Search for the cell housing the specified text and yield its [x, y] center coordinate. 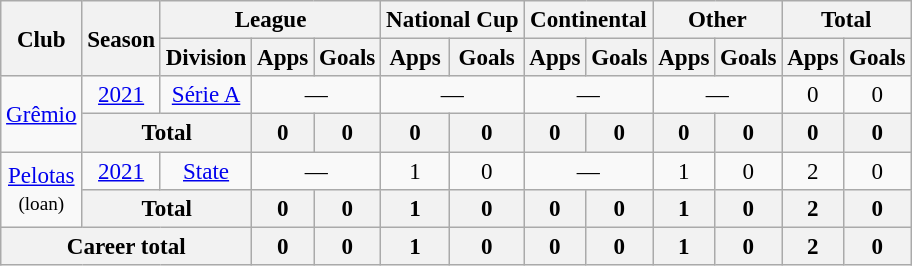
Career total [126, 246]
Division [206, 58]
Club [42, 38]
National Cup [452, 20]
Série A [206, 95]
Grêmio [42, 114]
State [206, 171]
Continental [588, 20]
Pelotas(loan) [42, 190]
League [270, 20]
Other [718, 20]
Season [122, 38]
